For the text-containing cell, return its midpoint in (X, Y) coordinate format. 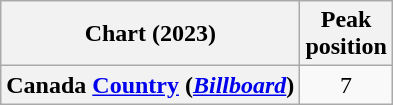
Peakposition (346, 34)
Canada Country (Billboard) (150, 85)
7 (346, 85)
Chart (2023) (150, 34)
